Capture the cell that displays the provided text and extract its (X, Y) central coordinate. 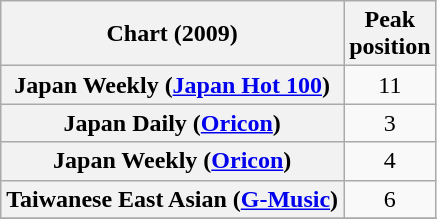
Japan Weekly (Oricon) (172, 161)
Taiwanese East Asian (G-Music) (172, 199)
Chart (2009) (172, 34)
3 (390, 123)
Peakposition (390, 34)
6 (390, 199)
Japan Daily (Oricon) (172, 123)
4 (390, 161)
11 (390, 85)
Japan Weekly (Japan Hot 100) (172, 85)
